Capture the cell that displays the provided text and extract its (x, y) central coordinate. 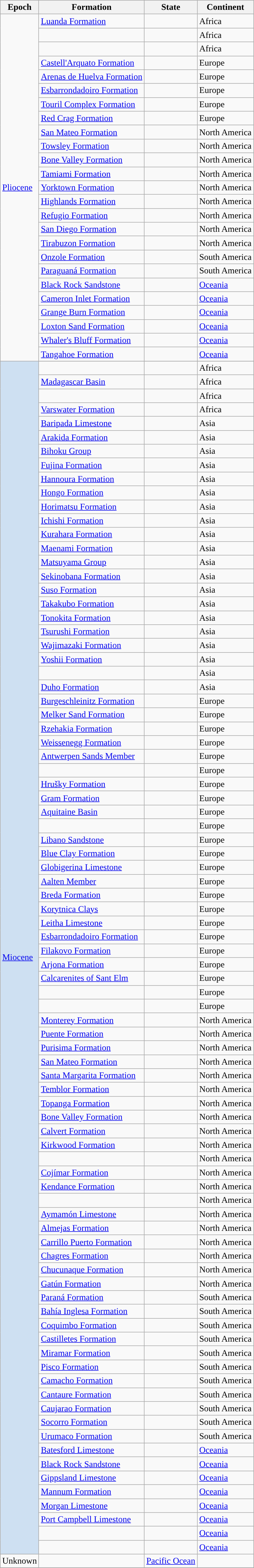
Whaler's Bluff Formation (91, 340)
Chucunaque Formation (91, 1269)
Santa Margarita Formation (91, 1076)
Yoshii Formation (91, 659)
Castell'Arquato Formation (91, 63)
Caujarao Formation (91, 1408)
Urumaco Formation (91, 1436)
Gram Formation (91, 798)
Gatún Formation (91, 1283)
Gippsland Limestone (91, 1478)
Hannoura Formation (91, 479)
Touril Complex Formation (91, 104)
Suso Formation (91, 590)
Horimatsu Formation (91, 507)
Tangahoe Formation (91, 354)
Puente Formation (91, 1034)
Duho Formation (91, 687)
Antwerpen Sands Member (91, 756)
Burgeschleinitz Formation (91, 701)
Pisco Formation (91, 1367)
Chagres Formation (91, 1256)
Weissenegg Formation (91, 742)
Continent (225, 7)
Kurahara Formation (91, 534)
Leitha Limestone (91, 923)
Korytnica Clays (91, 909)
Epoch (20, 7)
Globigerina Limestone (91, 867)
Paraguaná Formation (91, 271)
Loxton Sand Formation (91, 326)
Refugio Formation (91, 215)
Morgan Limestone (91, 1506)
Mannum Formation (91, 1491)
Hrušky Formation (91, 784)
Melker Sand Formation (91, 715)
Varswater Formation (91, 410)
Grange Burn Formation (91, 312)
Breda Formation (91, 895)
Red Crag Formation (91, 118)
Tirabuzon Formation (91, 243)
Bahía Inglesa Formation (91, 1311)
Formation (91, 7)
Maenami Formation (91, 548)
Fujina Formation (91, 465)
Tsurushi Formation (91, 632)
Filakovo Formation (91, 951)
Takakubo Formation (91, 604)
Calvert Formation (91, 1131)
Towsley Formation (91, 146)
Cantaure Formation (91, 1395)
Monterey Formation (91, 1020)
Aquitaine Basin (91, 812)
Luanda Formation (91, 21)
Kirkwood Formation (91, 1145)
Arenas de Huelva Formation (91, 77)
Cameron Inlet Formation (91, 299)
Baripada Limestone (91, 424)
Tamiami Formation (91, 174)
Batesford Limestone (91, 1450)
Wajimazaki Formation (91, 645)
Socorro Formation (91, 1422)
Highlands Formation (91, 202)
Matsuyama Group (91, 562)
Carrillo Puerto Formation (91, 1242)
Temblor Formation (91, 1089)
Pliocene (20, 188)
Paraná Formation (91, 1298)
Yorktown Formation (91, 188)
Kendance Formation (91, 1186)
Hongo Formation (91, 493)
Ichishi Formation (91, 520)
Camacho Formation (91, 1381)
Castilletes Formation (91, 1339)
Pacific Ocean (171, 1561)
Rzehakia Formation (91, 729)
Topanga Formation (91, 1103)
Port Campbell Limestone (91, 1520)
Arjona Formation (91, 964)
Sekinobana Formation (91, 576)
Libano Sandstone (91, 839)
Bihoku Group (91, 451)
Coquimbo Formation (91, 1325)
Arakida Formation (91, 437)
Cojímar Formation (91, 1173)
Madagascar Basin (91, 382)
Tonokita Formation (91, 618)
Almejas Formation (91, 1228)
Miramar Formation (91, 1353)
Purisima Formation (91, 1048)
State (171, 7)
Onzole Formation (91, 257)
Aalten Member (91, 881)
Unknown (20, 1561)
Aymamón Limestone (91, 1214)
Blue Clay Formation (91, 854)
Calcarenites of Sant Elm (91, 978)
San Diego Formation (91, 229)
Miocene (20, 957)
